Find where the given text appears and provide that cell's center as (x, y) coordinate. 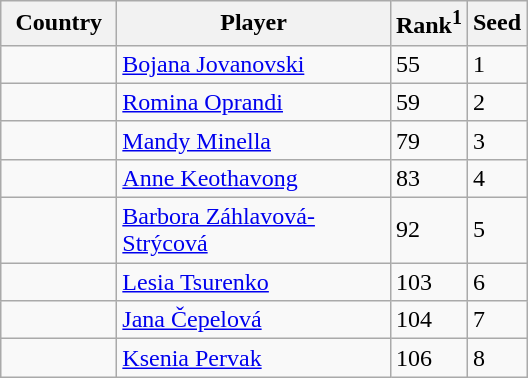
106 (428, 358)
Lesia Tsurenko (254, 282)
4 (496, 178)
Country (59, 24)
92 (428, 230)
6 (496, 282)
5 (496, 230)
Romina Oprandi (254, 102)
Bojana Jovanovski (254, 64)
Jana Čepelová (254, 320)
3 (496, 140)
8 (496, 358)
Player (254, 24)
55 (428, 64)
1 (496, 64)
Rank1 (428, 24)
79 (428, 140)
7 (496, 320)
104 (428, 320)
103 (428, 282)
2 (496, 102)
83 (428, 178)
59 (428, 102)
Seed (496, 24)
Anne Keothavong (254, 178)
Mandy Minella (254, 140)
Barbora Záhlavová-Strýcová (254, 230)
Ksenia Pervak (254, 358)
